Locate the cell with the specified text and output its [x, y] center coordinate. 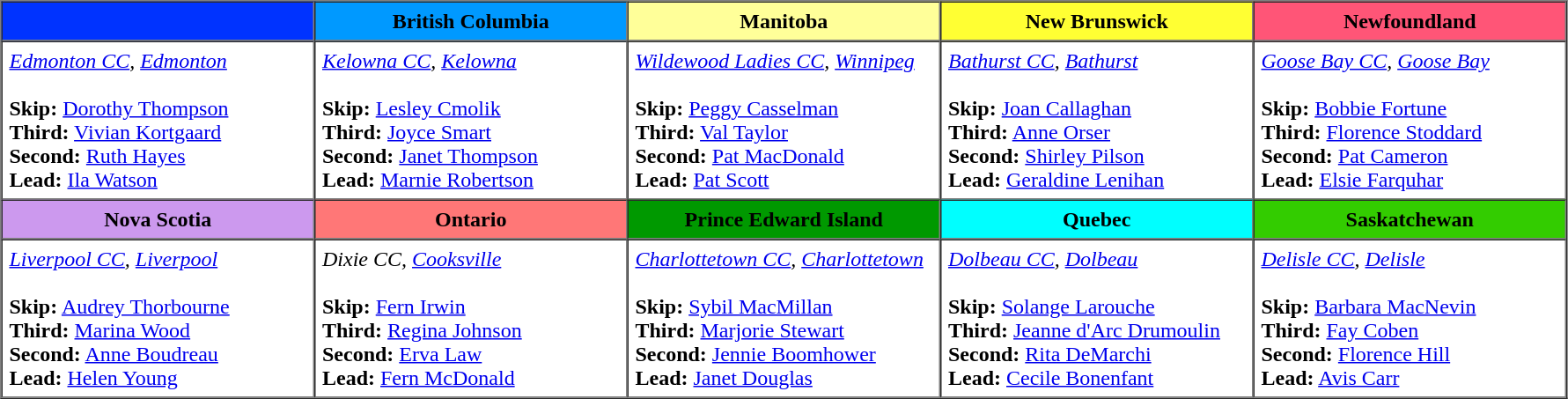
Liverpool CC, Liverpool Skip: Audrey Thorbourne Third: Marina Wood Second: Anne Boudreau Lead: Helen Young [158, 319]
Edmonton CC, Edmonton Skip: Dorothy Thompson Third: Vivian Kortgaard Second: Ruth Hayes Lead: Ila Watson [158, 120]
Dixie CC, Cooksville Skip: Fern Irwin Third: Regina Johnson Second: Erva Law Lead: Fern McDonald [471, 319]
Kelowna CC, Kelowna Skip: Lesley Cmolik Third: Joyce Smart Second: Janet Thompson Lead: Marnie Robertson [471, 120]
Ontario [471, 218]
Charlottetown CC, Charlottetown Skip: Sybil MacMillan Third: Marjorie Stewart Second: Jennie Boomhower Lead: Janet Douglas [784, 319]
Bathurst CC, Bathurst Skip: Joan Callaghan Third: Anne Orser Second: Shirley Pilson Lead: Geraldine Lenihan [1097, 120]
Nova Scotia [158, 218]
Wildewood Ladies CC, Winnipeg Skip: Peggy Casselman Third: Val Taylor Second: Pat MacDonald Lead: Pat Scott [784, 120]
Newfoundland [1410, 21]
Dolbeau CC, Dolbeau Skip: Solange Larouche Third: Jeanne d'Arc Drumoulin Second: Rita DeMarchi Lead: Cecile Bonenfant [1097, 319]
Prince Edward Island [784, 218]
Goose Bay CC, Goose Bay Skip: Bobbie Fortune Third: Florence Stoddard Second: Pat Cameron Lead: Elsie Farquhar [1410, 120]
Saskatchewan [1410, 218]
New Brunswick [1097, 21]
Manitoba [784, 21]
British Columbia [471, 21]
Quebec [1097, 218]
Delisle CC, Delisle Skip: Barbara MacNevin Third: Fay Coben Second: Florence Hill Lead: Avis Carr [1410, 319]
